Capture the cell that displays the provided text and extract its [X, Y] central coordinate. 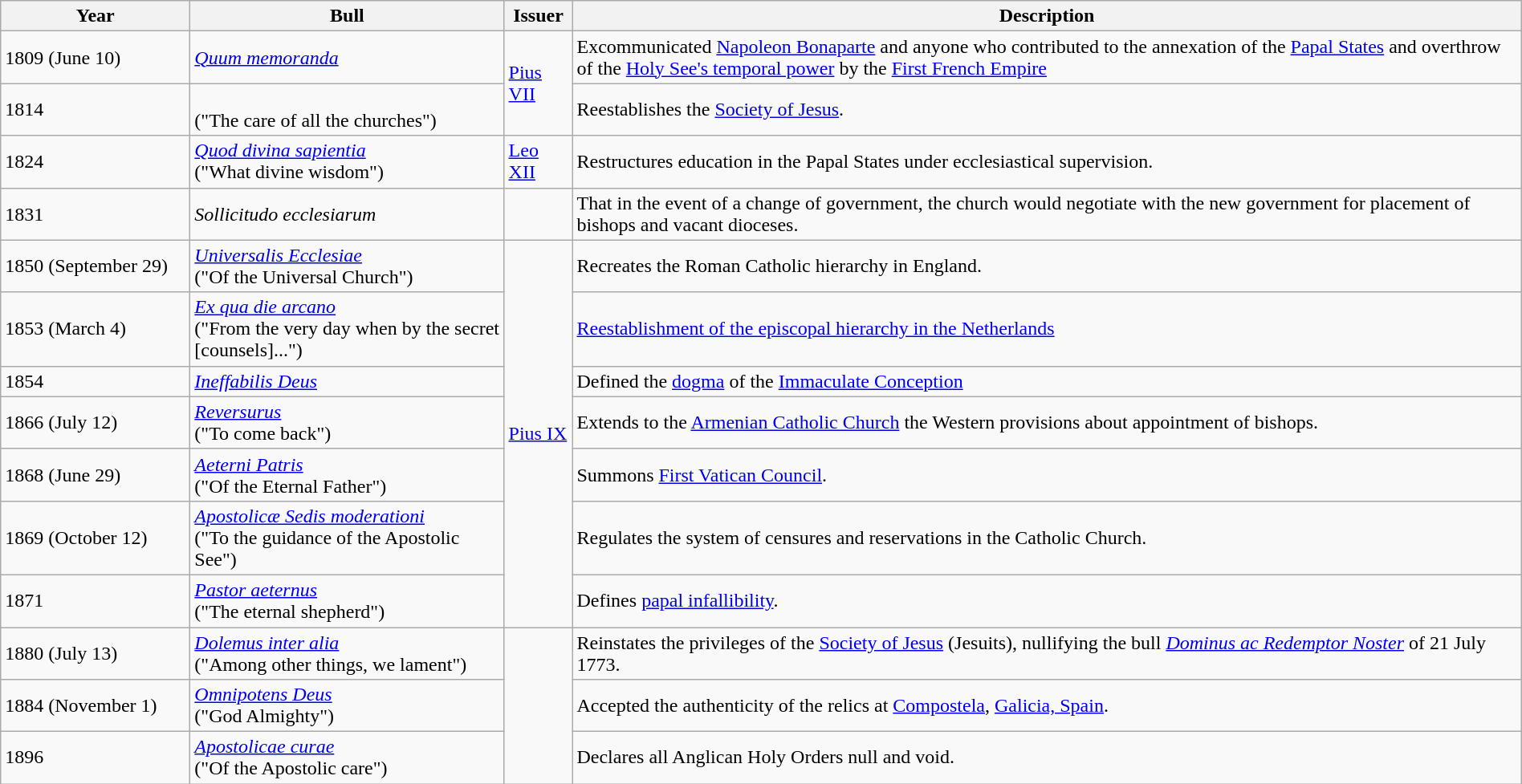
1809 (June 10) [96, 58]
Defined the dogma of the Immaculate Conception [1047, 381]
Reversurus("To come back") [347, 422]
1866 (July 12) [96, 422]
Recreates the Roman Catholic hierarchy in England. [1047, 266]
Ineffabilis Deus [347, 381]
1824 [96, 162]
("The care of all the churches") [347, 109]
Extends to the Armenian Catholic Church the Western provisions about appointment of bishops. [1047, 422]
1871 [96, 600]
Omnipotens Deus("God Almighty") [347, 706]
Accepted the authenticity of the relics at Compostela, Galicia, Spain. [1047, 706]
1884 (November 1) [96, 706]
Apostolicæ Sedis moderationi("To the guidance of the Apostolic See") [347, 538]
1896 [96, 758]
Aeterni Patris("Of the Eternal Father") [347, 475]
Reinstates the privileges of the Society of Jesus (Jesuits), nullifying the bull Dominus ac Redemptor Noster of 21 July 1773. [1047, 653]
1868 (June 29) [96, 475]
Issuer [538, 16]
Quum memoranda [347, 58]
1869 (October 12) [96, 538]
Pastor aeternus("The eternal shepherd") [347, 600]
Pius VII [538, 83]
1850 (September 29) [96, 266]
Summons First Vatican Council. [1047, 475]
Defines papal infallibility. [1047, 600]
Leo XII [538, 162]
Reestablishment of the episcopal hierarchy in the Netherlands [1047, 329]
1831 [96, 213]
Universalis Ecclesiae("Of the Universal Church") [347, 266]
Reestablishes the Society of Jesus. [1047, 109]
That in the event of a change of government, the church would negotiate with the new government for placement of bishops and vacant dioceses. [1047, 213]
Restructures education in the Papal States under ecclesiastical supervision. [1047, 162]
Quod divina sapientia("What divine wisdom") [347, 162]
1854 [96, 381]
Apostolicae curae("Of the Apostolic care") [347, 758]
Bull [347, 16]
Pius IX [538, 433]
Ex qua die arcano("From the very day when by the secret [counsels]...") [347, 329]
1880 (July 13) [96, 653]
Regulates the system of censures and reservations in the Catholic Church. [1047, 538]
Declares all Anglican Holy Orders null and void. [1047, 758]
1814 [96, 109]
Sollicitudo ecclesiarum [347, 213]
Description [1047, 16]
Year [96, 16]
1853 (March 4) [96, 329]
Dolemus inter alia("Among other things, we lament") [347, 653]
